Return (X, Y) of the center of cell containing provided text 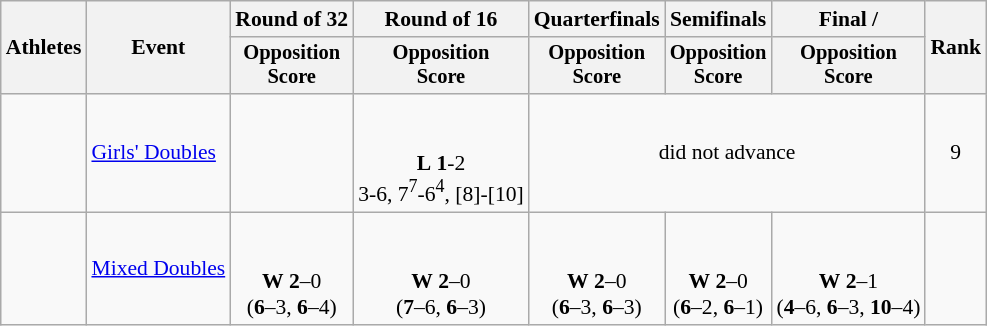
W 2–0 (6–3, 6–3) (597, 268)
W 2–0 (7–6, 6–3) (441, 268)
Mixed Doubles (158, 268)
Girls' Doubles (158, 153)
Rank (956, 48)
did not advance (728, 153)
Event (158, 48)
Athletes (44, 48)
Round of 16 (441, 19)
Semifinals (718, 19)
W 2–1 (4–6, 6–3, 10–4) (848, 268)
9 (956, 153)
Final / (848, 19)
L 1-2 3-6, 77-64, [8]-[10] (441, 153)
Round of 32 (292, 19)
Quarterfinals (597, 19)
W 2–0 (6–2, 6–1) (718, 268)
W 2–0 (6–3, 6–4) (292, 268)
